Search for the cell housing the specified text and yield its [x, y] center coordinate. 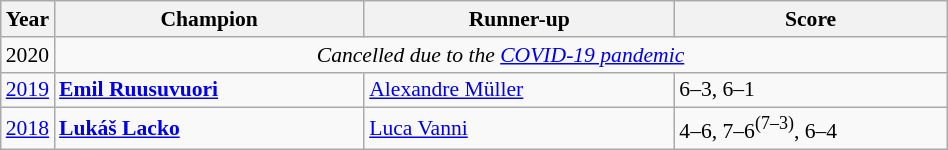
Champion [209, 19]
4–6, 7–6(7–3), 6–4 [810, 128]
Cancelled due to the COVID-19 pandemic [500, 55]
Score [810, 19]
Runner-up [519, 19]
6–3, 6–1 [810, 90]
Alexandre Müller [519, 90]
Year [28, 19]
2018 [28, 128]
Emil Ruusuvuori [209, 90]
2019 [28, 90]
Lukáš Lacko [209, 128]
2020 [28, 55]
Luca Vanni [519, 128]
